For the text-containing cell, return its midpoint in [X, Y] coordinate format. 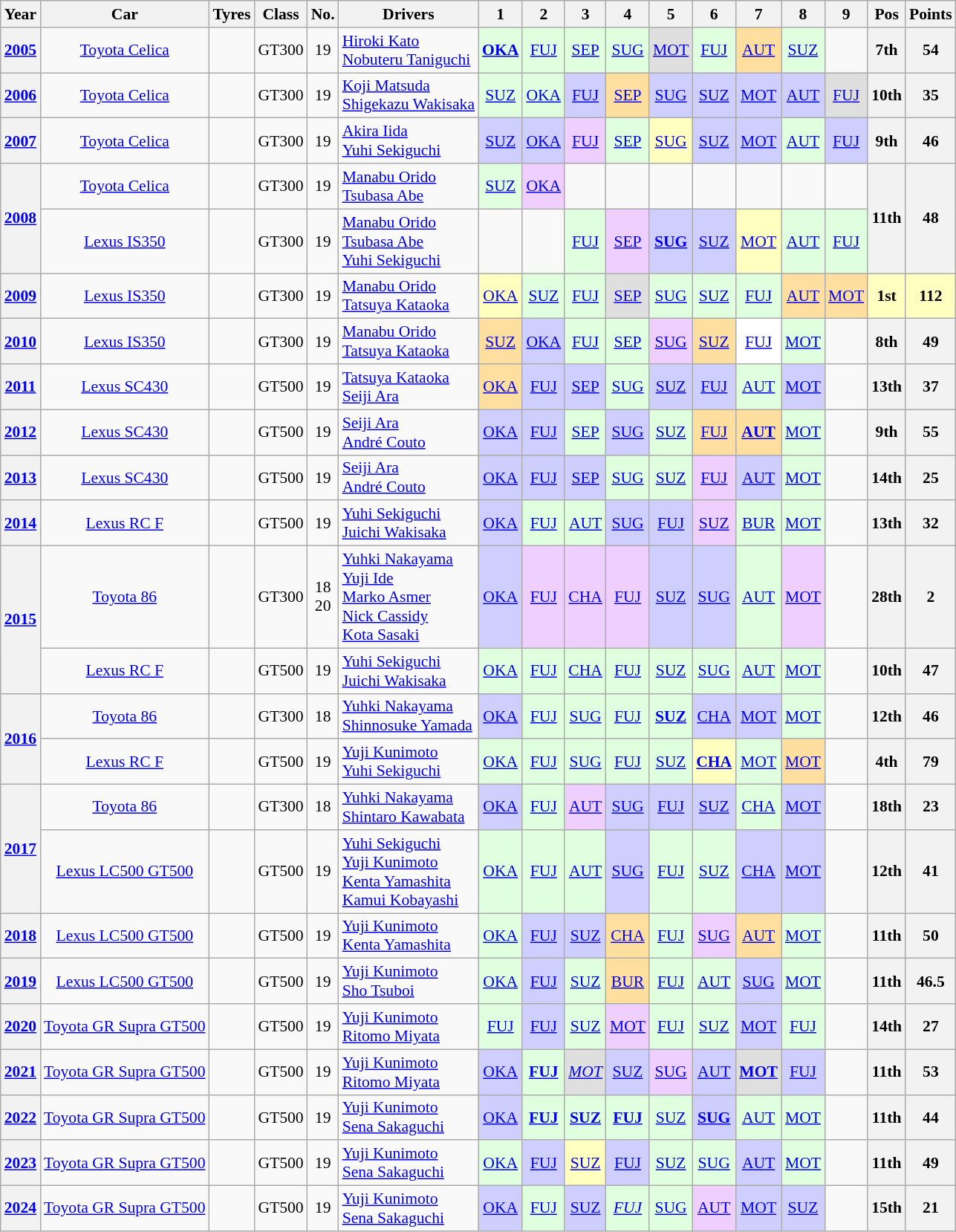
Yuhki Nakayama Yuji Ide Marko Asmer Nick Cassidy Kota Sasaki [409, 597]
112 [931, 296]
Car [125, 14]
8th [887, 342]
Yuji Kunimoto Kenta Yamashita [409, 936]
2017 [21, 849]
48 [931, 218]
2022 [21, 1118]
18th [887, 807]
Koji Matsuda Shigekazu Wakisaka [409, 95]
2009 [21, 296]
2023 [21, 1164]
2010 [21, 342]
28th [887, 597]
2013 [21, 477]
2016 [21, 739]
Manabu Orido Tsubasa Abe Yuhi Sekiguchi [409, 241]
No. [323, 14]
53 [931, 1071]
46.5 [931, 981]
3 [585, 14]
4 [628, 14]
2019 [21, 981]
15th [887, 1208]
1820 [323, 597]
47 [931, 670]
2018 [21, 936]
25 [931, 477]
2006 [21, 95]
2005 [21, 51]
Pos [887, 14]
55 [931, 432]
2020 [21, 1027]
7th [887, 51]
1 [501, 14]
54 [931, 51]
Yuhki Nakayama Shinnosuke Yamada [409, 716]
Tatsuya Kataoka Seiji Ara [409, 386]
2014 [21, 523]
2012 [21, 432]
4th [887, 762]
Hiroki Kato Nobuteru Taniguchi [409, 51]
7 [758, 14]
2024 [21, 1208]
6 [714, 14]
1st [887, 296]
Yuji Kunimoto Yuhi Sekiguchi [409, 762]
Yuhki Nakayama Shintaro Kawabata [409, 807]
2007 [21, 141]
35 [931, 95]
Year [21, 14]
Drivers [409, 14]
2011 [21, 386]
Manabu Orido Tsubasa Abe [409, 186]
37 [931, 386]
Akira Iida Yuhi Sekiguchi [409, 141]
2015 [21, 620]
Tyres [232, 14]
Yuji Kunimoto Sho Tsuboi [409, 981]
41 [931, 872]
50 [931, 936]
21 [931, 1208]
9 [846, 14]
Yuhi Sekiguchi Yuji Kunimoto Kenta Yamashita Kamui Kobayashi [409, 872]
Class [281, 14]
23 [931, 807]
2008 [21, 218]
32 [931, 523]
79 [931, 762]
Points [931, 14]
2021 [21, 1071]
8 [803, 14]
27 [931, 1027]
44 [931, 1118]
5 [671, 14]
